From the cell containing the given text, extract its center point as [x, y] coordinate. 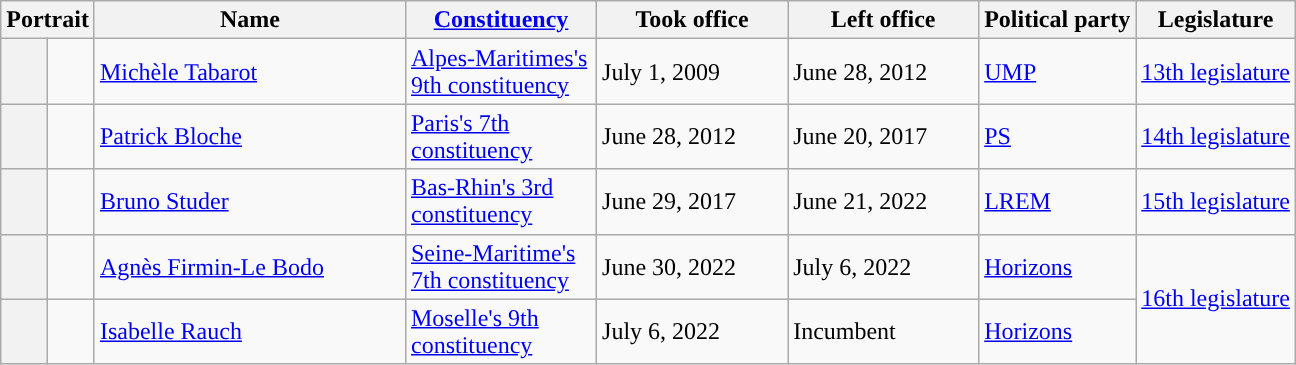
PS [1058, 136]
Political party [1058, 20]
Paris's 7th constituency [500, 136]
July 1, 2009 [692, 72]
Took office [692, 20]
Name [250, 20]
Seine-Maritime's 7th constituency [500, 266]
Legislature [1216, 20]
Bas-Rhin's 3rd constituency [500, 202]
Incumbent [884, 332]
15th legislature [1216, 202]
Portrait [48, 20]
Isabelle Rauch [250, 332]
Patrick Bloche [250, 136]
14th legislature [1216, 136]
Left office [884, 20]
June 21, 2022 [884, 202]
Alpes-Maritimes's 9th constituency [500, 72]
June 30, 2022 [692, 266]
Michèle Tabarot [250, 72]
Constituency [500, 20]
Bruno Studer [250, 202]
June 20, 2017 [884, 136]
UMP [1058, 72]
Agnès Firmin-Le Bodo [250, 266]
LREM [1058, 202]
June 29, 2017 [692, 202]
Moselle's 9th constituency [500, 332]
16th legislature [1216, 299]
13th legislature [1216, 72]
